Locate the cell with the specified text and output its (x, y) center coordinate. 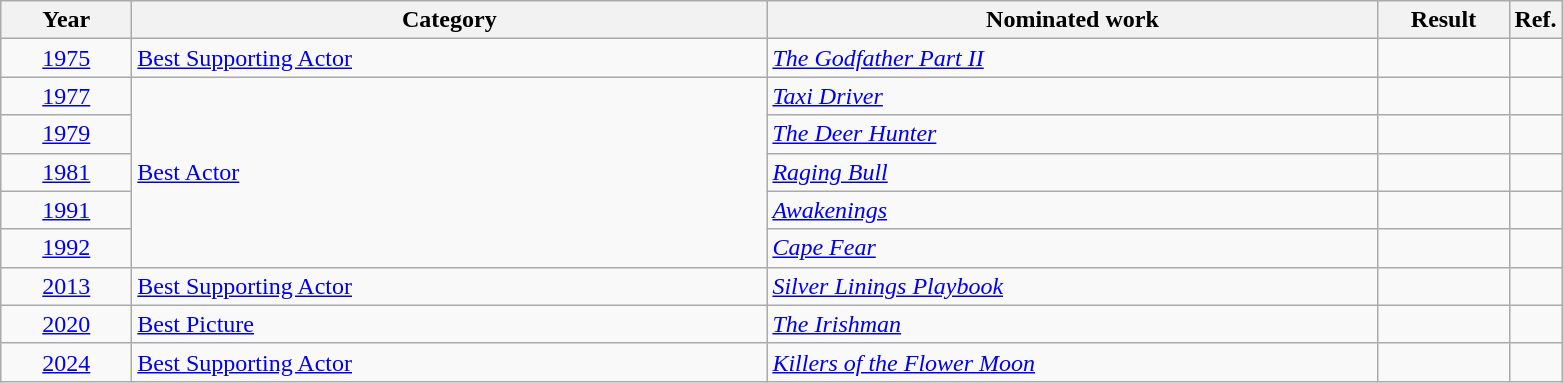
1979 (66, 134)
Taxi Driver (1072, 96)
2013 (66, 286)
Best Actor (450, 172)
Raging Bull (1072, 172)
2020 (66, 324)
Category (450, 20)
1992 (66, 248)
1977 (66, 96)
Best Picture (450, 324)
Silver Linings Playbook (1072, 286)
Ref. (1536, 20)
The Irishman (1072, 324)
Awakenings (1072, 210)
Killers of the Flower Moon (1072, 362)
2024 (66, 362)
Year (66, 20)
Nominated work (1072, 20)
The Deer Hunter (1072, 134)
Cape Fear (1072, 248)
1991 (66, 210)
1981 (66, 172)
Result (1444, 20)
The Godfather Part II (1072, 58)
1975 (66, 58)
